Provide the (x, y) coordinate of the cell's center where the given text is located.  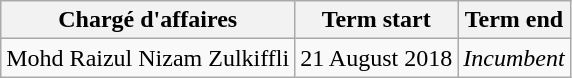
Term end (514, 20)
Term start (376, 20)
Mohd Raizul Nizam Zulkiffli (148, 58)
21 August 2018 (376, 58)
Chargé d'affaires (148, 20)
Incumbent (514, 58)
